Determine the [X, Y] coordinate at the center of the cell enclosing the given text.  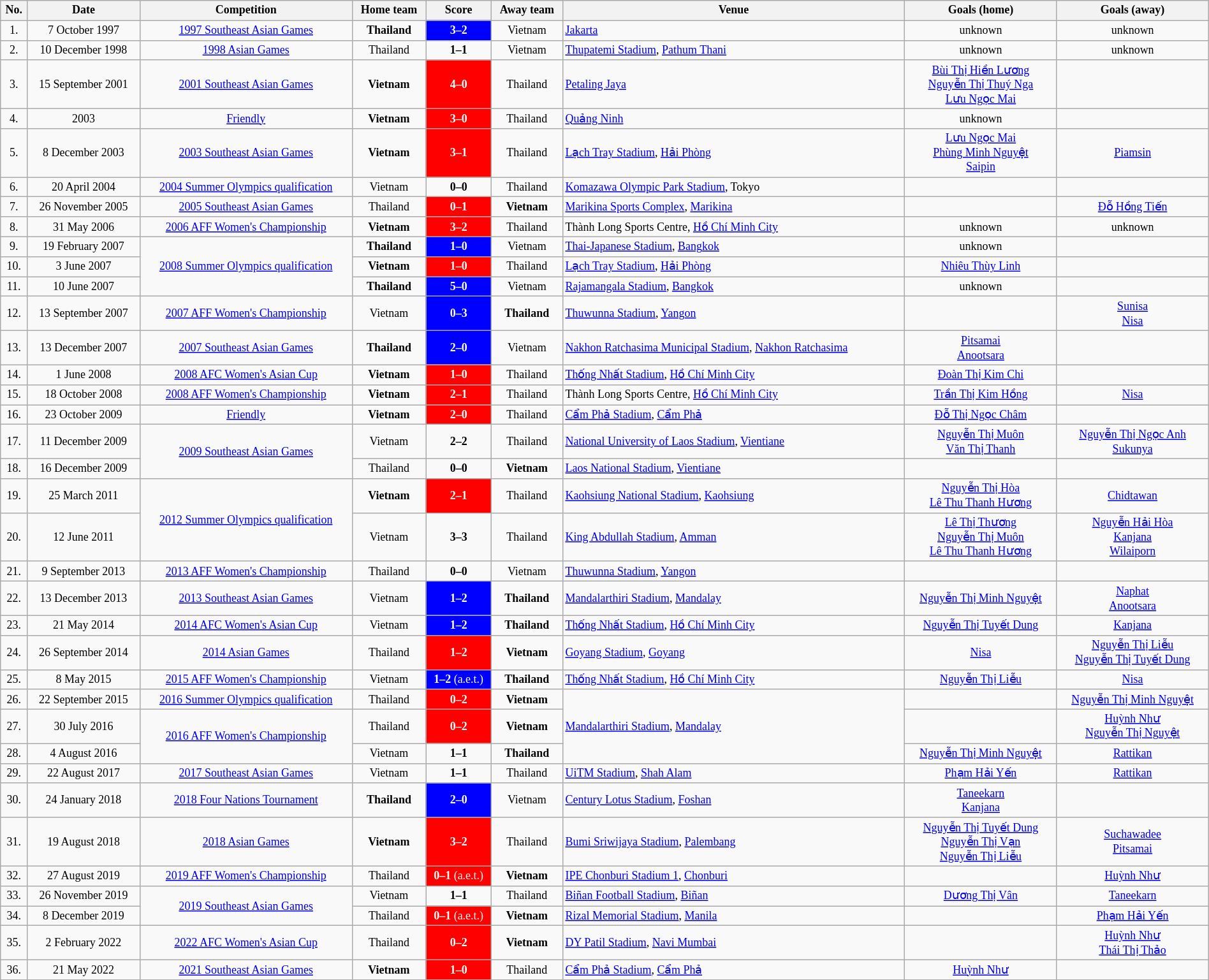
30 July 2016 [84, 726]
11. [14, 287]
Nguyễn Thị Tuyết Dung Nguyễn Thị Vạn Nguyễn Thị Liễu [981, 842]
Thupatemi Stadium, Pathum Thani [733, 50]
8 December 2019 [84, 916]
Trần Thị Kim Hồng [981, 394]
2. [14, 50]
2008 AFC Women's Asian Cup [246, 375]
2 February 2022 [84, 943]
15. [14, 394]
22 September 2015 [84, 699]
10 June 2007 [84, 287]
11 December 2009 [84, 442]
2022 AFC Women's Asian Cup [246, 943]
24 January 2018 [84, 800]
8 May 2015 [84, 680]
2007 AFF Women's Championship [246, 314]
Nguyễn Thị Liễu Nguyễn Thị Tuyết Dung [1132, 652]
21 May 2014 [84, 625]
21 May 2022 [84, 969]
18. [14, 468]
Goyang Stadium, Goyang [733, 652]
2015 AFF Women's Championship [246, 680]
2019 AFF Women's Championship [246, 876]
16. [14, 414]
27. [14, 726]
Laos National Stadium, Vientiane [733, 468]
King Abdullah Stadium, Amman [733, 537]
Marikina Sports Complex, Marikina [733, 207]
1997 Southeast Asian Games [246, 31]
Biñan Football Stadium, Biñan [733, 895]
2007 Southeast Asian Games [246, 347]
2008 Summer Olympics qualification [246, 267]
3–1 [459, 153]
2016 Summer Olympics qualification [246, 699]
26 November 2005 [84, 207]
2012 Summer Olympics qualification [246, 520]
Nguyễn Hải Hòa Kanjana Wilaiporn [1132, 537]
Nguyễn Thị Ngọc Anh Sukunya [1132, 442]
National University of Laos Stadium, Vientiane [733, 442]
Lê Thị Thương Nguyễn Thị Muôn Lê Thu Thanh Hương [981, 537]
Century Lotus Stadium, Foshan [733, 800]
Bumi Sriwijaya Stadium, Palembang [733, 842]
2014 Asian Games [246, 652]
Home team [389, 10]
Thai-Japanese Stadium, Bangkok [733, 246]
31. [14, 842]
2004 Summer Olympics qualification [246, 187]
10 December 1998 [84, 50]
Goals (away) [1132, 10]
Goals (home) [981, 10]
Nguyễn Thị Hòa Lê Thu Thanh Hương [981, 496]
2021 Southeast Asian Games [246, 969]
Đỗ Hồng Tiến [1132, 207]
Date [84, 10]
Competition [246, 10]
4 August 2016 [84, 754]
24. [14, 652]
Bùi Thị Hiền Lương Nguyễn Thị Thuý Nga Lưu Ngọc Mai [981, 84]
Taneekarn Kanjana [981, 800]
30. [14, 800]
Nakhon Ratchasima Municipal Stadium, Nakhon Ratchasima [733, 347]
1–2 (a.e.t.) [459, 680]
1. [14, 31]
Venue [733, 10]
12 June 2011 [84, 537]
8. [14, 227]
2019 Southeast Asian Games [246, 905]
36. [14, 969]
13. [14, 347]
Taneekarn [1132, 895]
Jakarta [733, 31]
2013 AFF Women's Championship [246, 571]
19 February 2007 [84, 246]
7. [14, 207]
26 November 2019 [84, 895]
Sunisa Nisa [1132, 314]
10. [14, 267]
Dương Thị Vân [981, 895]
UiTM Stadium, Shah Alam [733, 773]
Pitsamai Anootsara [981, 347]
2013 Southeast Asian Games [246, 599]
26 September 2014 [84, 652]
Nguyễn Thị Tuyết Dung [981, 625]
18 October 2008 [84, 394]
13 December 2013 [84, 599]
9. [14, 246]
23 October 2009 [84, 414]
27 August 2019 [84, 876]
Score [459, 10]
25 March 2011 [84, 496]
16 December 2009 [84, 468]
4–0 [459, 84]
25. [14, 680]
Petaling Jaya [733, 84]
Quảng Ninh [733, 119]
2003 Southeast Asian Games [246, 153]
15 September 2001 [84, 84]
2008 AFF Women's Championship [246, 394]
5–0 [459, 287]
Nguyễn Thị Muôn Văn Thị Thanh [981, 442]
Chidtawan [1132, 496]
2005 Southeast Asian Games [246, 207]
35. [14, 943]
0–1 [459, 207]
22 August 2017 [84, 773]
19 August 2018 [84, 842]
Piamsin [1132, 153]
3–0 [459, 119]
12. [14, 314]
Kaohsiung National Stadium, Kaohsiung [733, 496]
Kanjana [1132, 625]
Rajamangala Stadium, Bangkok [733, 287]
21. [14, 571]
4. [14, 119]
No. [14, 10]
20 April 2004 [84, 187]
13 September 2007 [84, 314]
Naphat Anootsara [1132, 599]
3. [14, 84]
Suchawadee Pitsamai [1132, 842]
IPE Chonburi Stadium 1, Chonburi [733, 876]
19. [14, 496]
Komazawa Olympic Park Stadium, Tokyo [733, 187]
0–3 [459, 314]
2014 AFC Women's Asian Cup [246, 625]
Huỳnh Như Thái Thị Thảo [1132, 943]
29. [14, 773]
Huỳnh Như Nguyễn Thị Nguyệt [1132, 726]
14. [14, 375]
23. [14, 625]
1 June 2008 [84, 375]
1998 Asian Games [246, 50]
2017 Southeast Asian Games [246, 773]
13 December 2007 [84, 347]
2003 [84, 119]
28. [14, 754]
26. [14, 699]
32. [14, 876]
8 December 2003 [84, 153]
Nguyễn Thị Liễu [981, 680]
2006 AFF Women's Championship [246, 227]
Lưu Ngọc Mai Phùng Minh Nguyệt Saipin [981, 153]
2001 Southeast Asian Games [246, 84]
33. [14, 895]
34. [14, 916]
2009 Southeast Asian Games [246, 451]
Nhiêu Thùy Linh [981, 267]
2018 Four Nations Tournament [246, 800]
20. [14, 537]
3 June 2007 [84, 267]
2018 Asian Games [246, 842]
31 May 2006 [84, 227]
3–3 [459, 537]
22. [14, 599]
9 September 2013 [84, 571]
17. [14, 442]
DY Patil Stadium, Navi Mumbai [733, 943]
Rizal Memorial Stadium, Manila [733, 916]
Away team [527, 10]
2016 AFF Women's Championship [246, 736]
5. [14, 153]
Đoàn Thị Kim Chi [981, 375]
6. [14, 187]
Đỗ Thị Ngọc Châm [981, 414]
7 October 1997 [84, 31]
2–2 [459, 442]
